Identify which cell holds the provided text, then report its (X, Y) central coordinate. 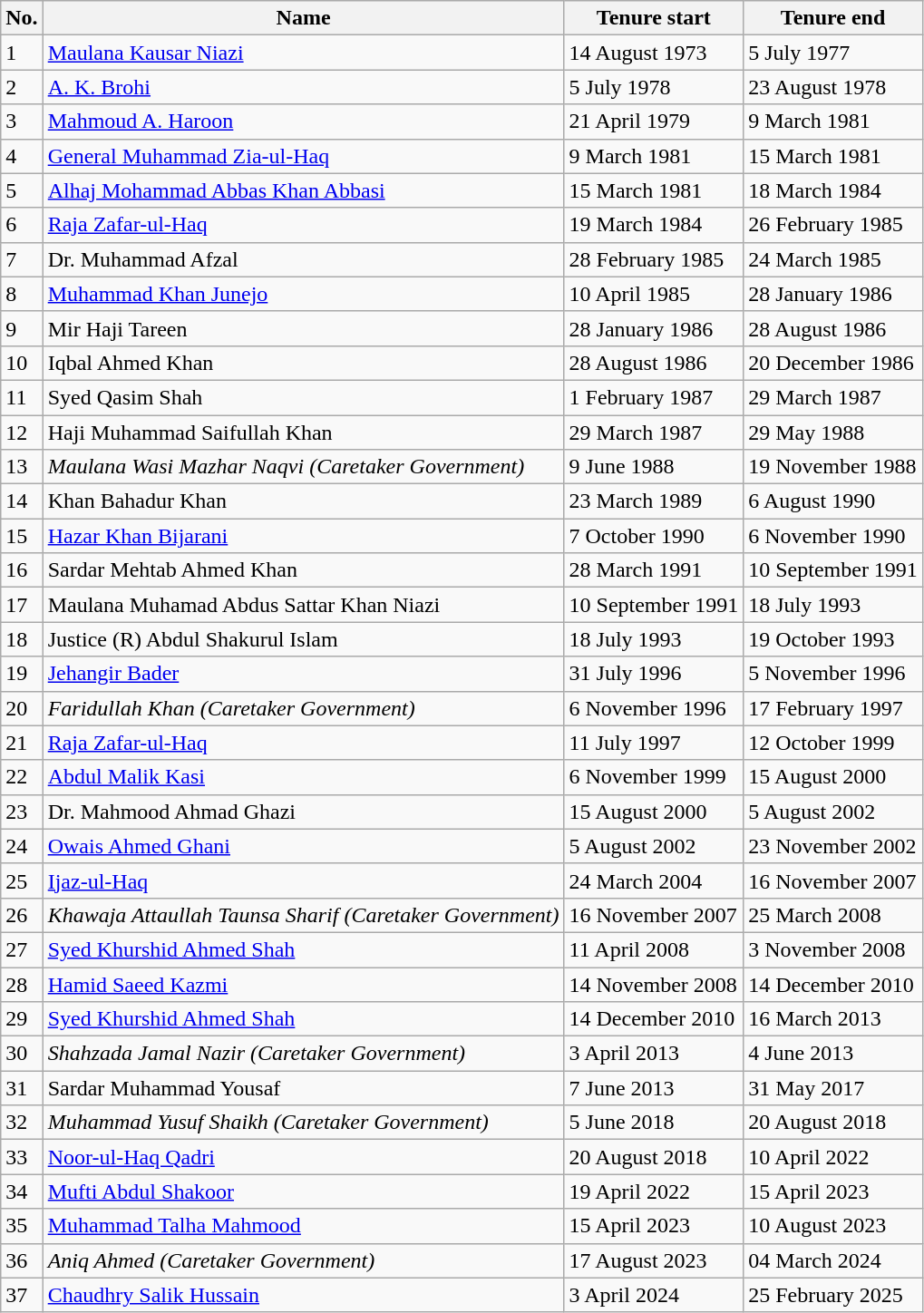
23 August 1978 (833, 87)
10 April 1985 (654, 294)
Owais Ahmed Ghani (303, 846)
37 (22, 1295)
19 November 1988 (833, 467)
10 (22, 363)
2 (22, 87)
Mir Haji Tareen (303, 328)
25 (22, 880)
13 (22, 467)
17 August 2023 (654, 1260)
Muhammad Khan Junejo (303, 294)
Maulana Muhamad Abdus Sattar Khan Niazi (303, 605)
4 June 2013 (833, 1054)
6 November 1999 (654, 777)
Dr. Mahmood Ahmad Ghazi (303, 812)
18 (22, 639)
23 March 1989 (654, 501)
16 (22, 570)
Justice (R) Abdul Shakurul Islam (303, 639)
34 (22, 1191)
36 (22, 1260)
Sardar Mehtab Ahmed Khan (303, 570)
23 November 2002 (833, 846)
Maulana Kausar Niazi (303, 53)
28 (22, 984)
22 (22, 777)
17 (22, 605)
6 August 1990 (833, 501)
Hazar Khan Bijarani (303, 536)
Tenure end (833, 18)
A. K. Brohi (303, 87)
Aniq Ahmed (Caretaker Government) (303, 1260)
19 March 1984 (654, 225)
Noor-ul-Haq Qadri (303, 1157)
31 (22, 1088)
4 (22, 156)
5 July 1977 (833, 53)
20 (22, 708)
23 (22, 812)
Haji Muhammad Saifullah Khan (303, 433)
26 (22, 915)
1 (22, 53)
Muhammad Yusuf Shaikh (Caretaker Government) (303, 1123)
7 June 2013 (654, 1088)
12 (22, 433)
33 (22, 1157)
19 (22, 674)
28 March 1991 (654, 570)
Hamid Saeed Kazmi (303, 984)
3 (22, 122)
Jehangir Bader (303, 674)
29 (22, 1019)
31 July 1996 (654, 674)
25 February 2025 (833, 1295)
5 (22, 190)
7 October 1990 (654, 536)
3 April 2024 (654, 1295)
6 November 1996 (654, 708)
25 March 2008 (833, 915)
No. (22, 18)
35 (22, 1226)
8 (22, 294)
19 April 2022 (654, 1191)
General Muhammad Zia-ul-Haq (303, 156)
Chaudhry Salik Hussain (303, 1295)
Sardar Muhammad Yousaf (303, 1088)
Syed Qasim Shah (303, 397)
3 November 2008 (833, 949)
Muhammad Talha Mahmood (303, 1226)
6 November 1990 (833, 536)
24 March 2004 (654, 880)
6 (22, 225)
04 March 2024 (833, 1260)
30 (22, 1054)
Ijaz-ul-Haq (303, 880)
Mufti Abdul Shakoor (303, 1191)
Shahzada Jamal Nazir (Caretaker Government) (303, 1054)
5 June 2018 (654, 1123)
1 February 1987 (654, 397)
24 March 1985 (833, 259)
Faridullah Khan (Caretaker Government) (303, 708)
14 November 2008 (654, 984)
9 (22, 328)
16 March 2013 (833, 1019)
11 July 1997 (654, 743)
Khawaja Attaullah Taunsa Sharif (Caretaker Government) (303, 915)
26 February 1985 (833, 225)
Iqbal Ahmed Khan (303, 363)
5 November 1996 (833, 674)
Tenure start (654, 18)
9 June 1988 (654, 467)
32 (22, 1123)
Khan Bahadur Khan (303, 501)
28 February 1985 (654, 259)
Name (303, 18)
3 April 2013 (654, 1054)
5 July 1978 (654, 87)
11 (22, 397)
24 (22, 846)
21 (22, 743)
27 (22, 949)
21 April 1979 (654, 122)
14 (22, 501)
Dr. Muhammad Afzal (303, 259)
18 March 1984 (833, 190)
31 May 2017 (833, 1088)
Maulana Wasi Mazhar Naqvi (Caretaker Government) (303, 467)
Abdul Malik Kasi (303, 777)
7 (22, 259)
15 (22, 536)
10 August 2023 (833, 1226)
Alhaj Mohammad Abbas Khan Abbasi (303, 190)
14 August 1973 (654, 53)
17 February 1997 (833, 708)
12 October 1999 (833, 743)
20 December 1986 (833, 363)
11 April 2008 (654, 949)
19 October 1993 (833, 639)
10 April 2022 (833, 1157)
Mahmoud A. Haroon (303, 122)
29 May 1988 (833, 433)
